Pinpoint the cell where the given text exists, returning its (X, Y) midpoint coordinate. 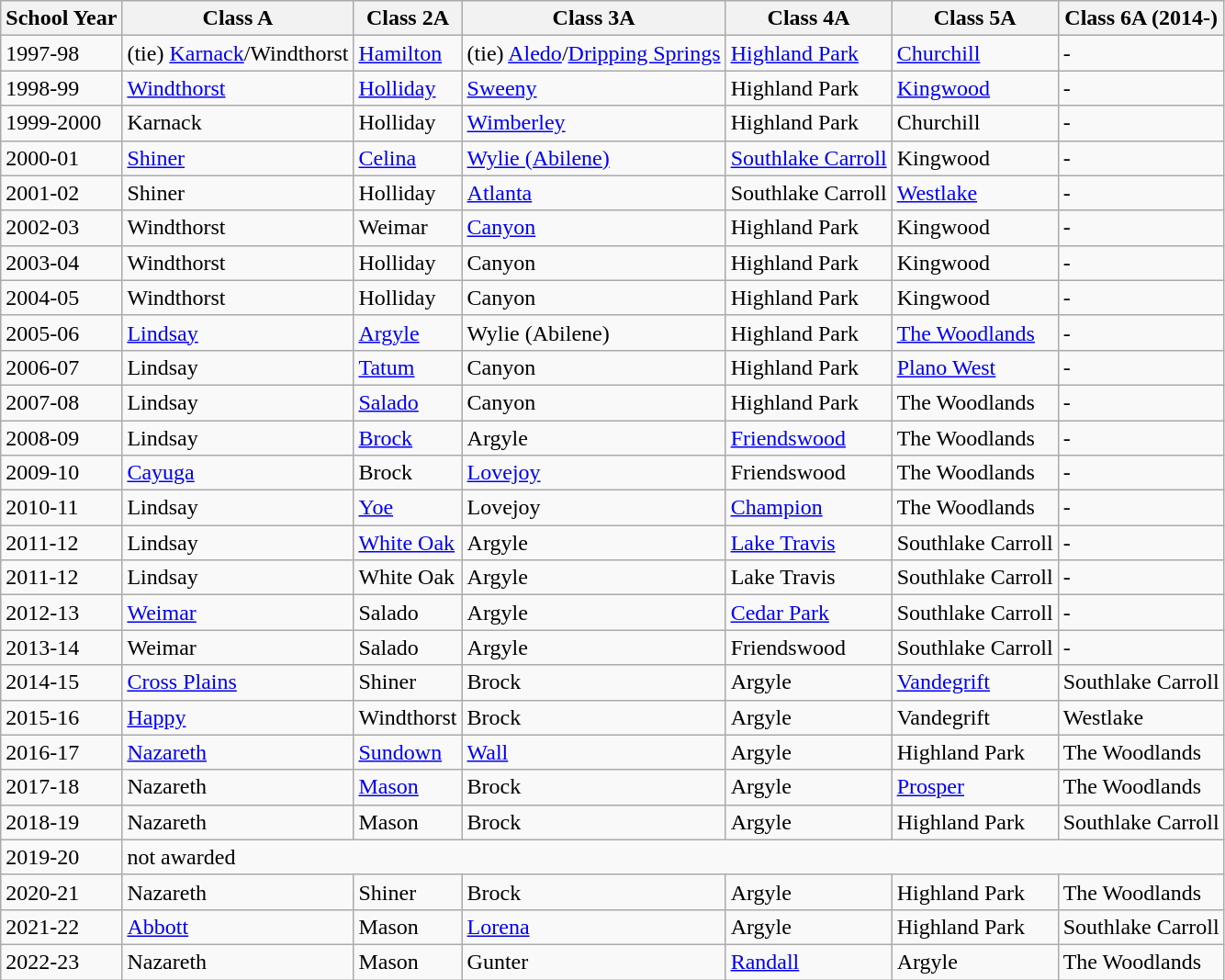
2003-04 (62, 263)
(tie) Aledo/Dripping Springs (593, 53)
Atlanta (593, 193)
2007-08 (62, 402)
Wimberley (593, 123)
Tatum (408, 367)
Class 4A (808, 18)
Plano West (975, 367)
2010-11 (62, 508)
Class A (238, 18)
Cross Plains (238, 682)
Sweeny (593, 88)
School Year (62, 18)
2013-14 (62, 648)
Champion (808, 508)
Class 3A (593, 18)
2012-13 (62, 613)
2017-18 (62, 787)
2016-17 (62, 752)
Cedar Park (808, 613)
Yoe (408, 508)
2002-03 (62, 228)
Prosper (975, 787)
Class 5A (975, 18)
1997-98 (62, 53)
2008-09 (62, 438)
2022-23 (62, 962)
not awarded (673, 857)
2005-06 (62, 332)
1998-99 (62, 88)
Sundown (408, 752)
2000-01 (62, 158)
2004-05 (62, 298)
Lorena (593, 927)
Happy (238, 717)
Hamilton (408, 53)
2020-21 (62, 892)
Gunter (593, 962)
Wall (593, 752)
Karnack (238, 123)
2014-15 (62, 682)
Randall (808, 962)
2019-20 (62, 857)
Celina (408, 158)
2018-19 (62, 822)
(tie) Karnack/Windthorst (238, 53)
Class 2A (408, 18)
1999-2000 (62, 123)
2021-22 (62, 927)
2015-16 (62, 717)
2006-07 (62, 367)
Abbott (238, 927)
2001-02 (62, 193)
Cayuga (238, 473)
2009-10 (62, 473)
Class 6A (2014-) (1141, 18)
